Return [X, Y] of the center of cell containing provided text 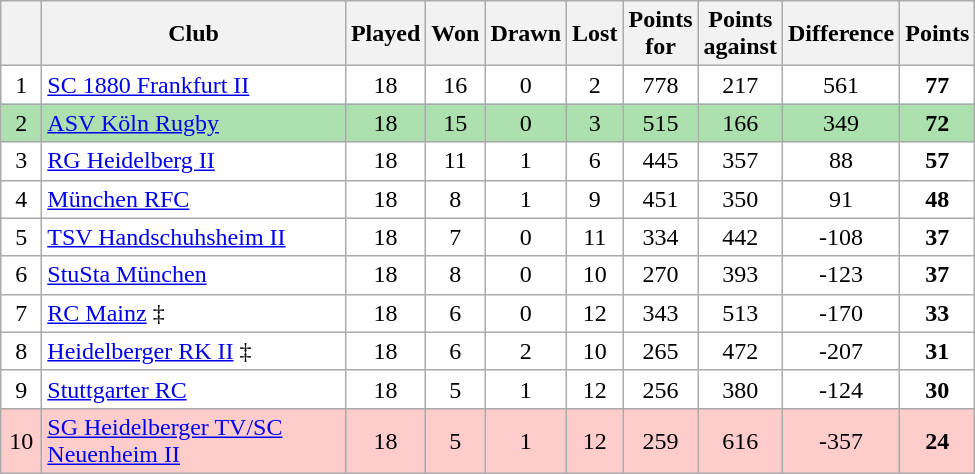
380 [740, 389]
343 [660, 313]
393 [740, 275]
TSV Handschuhsheim II [194, 237]
77 [938, 85]
-357 [840, 440]
472 [740, 351]
265 [660, 351]
30 [938, 389]
31 [938, 351]
561 [840, 85]
Stuttgarter RC [194, 389]
Heidelberger RK II ‡ [194, 351]
72 [938, 123]
778 [660, 85]
RC Mainz ‡ [194, 313]
451 [660, 199]
SC 1880 Frankfurt II [194, 85]
4 [22, 199]
Drawn [526, 34]
-170 [840, 313]
München RFC [194, 199]
Won [456, 34]
442 [740, 237]
259 [660, 440]
217 [740, 85]
515 [660, 123]
-108 [840, 237]
Difference [840, 34]
RG Heidelberg II [194, 161]
15 [456, 123]
357 [740, 161]
Lost [595, 34]
166 [740, 123]
Played [385, 34]
616 [740, 440]
445 [660, 161]
ASV Köln Rugby [194, 123]
350 [740, 199]
88 [840, 161]
349 [840, 123]
91 [840, 199]
Points [938, 34]
270 [660, 275]
-124 [840, 389]
SG Heidelberger TV/SC Neuenheim II [194, 440]
16 [456, 85]
334 [660, 237]
-123 [840, 275]
Points for [660, 34]
48 [938, 199]
24 [938, 440]
Club [194, 34]
513 [740, 313]
StuSta München [194, 275]
Points against [740, 34]
33 [938, 313]
-207 [840, 351]
256 [660, 389]
57 [938, 161]
